Capture the cell that displays the provided text and extract its [X, Y] central coordinate. 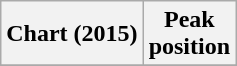
Chart (2015) [72, 34]
Peakposition [189, 34]
